Return (x, y) of the center of cell containing provided text 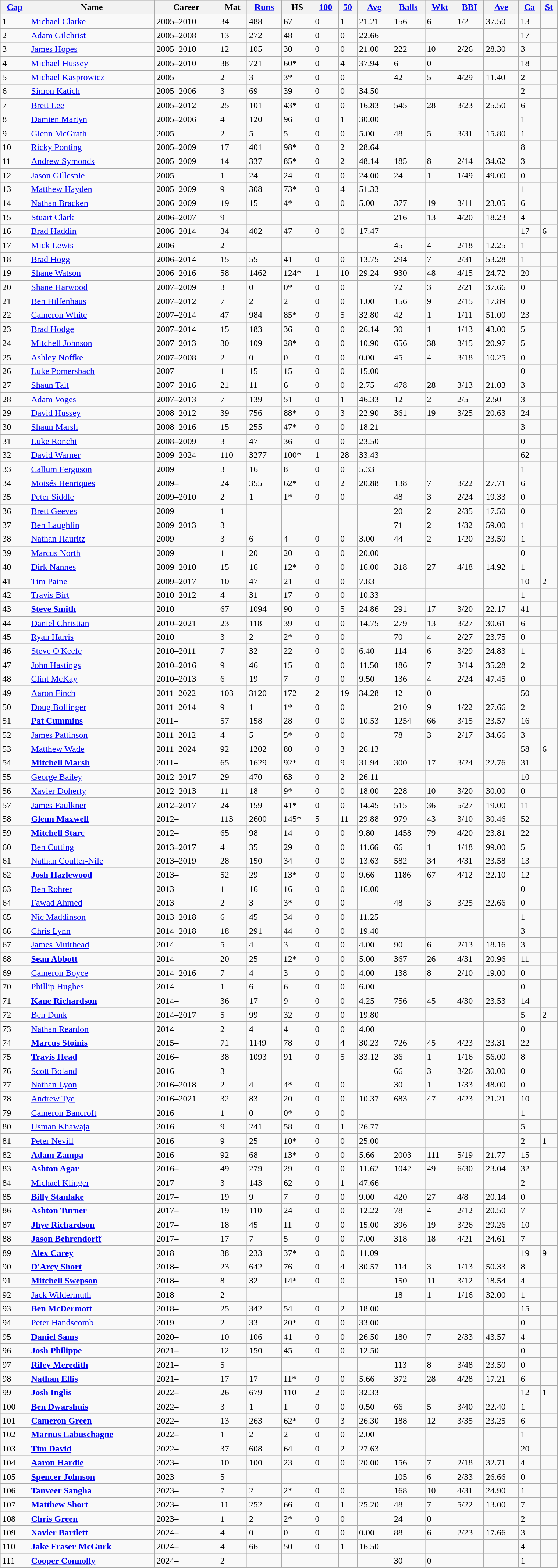
545 (408, 105)
124* (297, 273)
37.50 (501, 21)
7.00 (374, 1239)
145* (297, 819)
2007–2008 (186, 357)
37.66 (501, 287)
Matthew Wade (92, 749)
40 (15, 567)
679 (264, 1393)
99.00 (501, 847)
53 (15, 749)
683 (408, 1099)
2012–2013 (186, 791)
10.53 (374, 721)
1093 (264, 1057)
James Faulkner (92, 805)
3/12 (469, 1281)
23.31 (501, 1043)
2.75 (374, 385)
Josh Philippe (92, 1351)
2009–2017 (186, 581)
84 (15, 1183)
17.66 (501, 1533)
Ben Dunk (92, 1015)
23.53 (501, 1001)
37* (297, 1253)
Clint McKay (92, 679)
2013–2019 (186, 861)
2013– (186, 875)
88* (297, 413)
24.61 (501, 1239)
337 (264, 161)
5/22 (469, 1504)
361 (408, 413)
92* (297, 763)
George Bailey (92, 777)
Nathan Lyon (92, 1085)
22.40 (501, 1407)
10* (297, 1141)
77 (15, 1085)
Nic Maddinson (92, 917)
1/49 (469, 175)
11.62 (374, 1169)
2010–2013 (186, 679)
32.71 (501, 1462)
3/11 (469, 203)
Jhye Richardson (92, 1225)
396 (408, 1225)
Michael Klinger (92, 1183)
Josh Inglis (92, 1393)
2/31 (469, 259)
2016–2021 (186, 1099)
11.25 (374, 917)
Nathan Hauritz (92, 539)
6.40 (374, 651)
2009– (186, 483)
608 (264, 1449)
33.12 (374, 1057)
Cameron White (92, 315)
216 (408, 217)
82 (15, 1155)
1.00 (374, 301)
120 (264, 119)
Nathan Bracken (92, 203)
9.66 (374, 875)
HS (297, 7)
Ricky Ponting (92, 147)
2/12 (469, 1211)
David Warner (92, 455)
Tim Paine (92, 581)
Jack Wildermuth (92, 1294)
118 (264, 623)
Dirk Nannes (92, 567)
Jason Gillespie (92, 175)
3/10 (469, 819)
28.30 (501, 49)
420 (408, 1197)
2003 (408, 1155)
143 (264, 1183)
2007–2009 (186, 287)
139 (264, 399)
4/21 (469, 1239)
2/17 (469, 735)
Michael Kasprowicz (92, 77)
10.25 (501, 357)
37.94 (374, 63)
4/8 (469, 1197)
Ave (501, 7)
Xavier Bartlett (92, 1533)
Cameron Bancroft (92, 1113)
Career (186, 7)
252 (264, 1504)
2008–2012 (186, 413)
3/22 (469, 483)
1186 (408, 875)
2/23 (469, 1533)
3/29 (469, 651)
James Muirhead (92, 945)
23.75 (501, 637)
29.88 (374, 819)
Kane Richardson (92, 1001)
Riley Meredith (92, 1365)
48.00 (501, 1085)
7.83 (374, 581)
17.47 (374, 231)
Aaron Hardie (92, 1462)
Ben Cutting (92, 847)
Mitchell Swepson (92, 1281)
294 (408, 259)
Marcus North (92, 553)
30.57 (374, 1267)
22.17 (501, 609)
108 (15, 1519)
1149 (264, 1043)
4/28 (469, 1379)
4/30 (469, 1001)
Moisés Henriques (92, 483)
2007–2012 (186, 301)
272 (264, 35)
12.50 (374, 1351)
Steve Smith (92, 609)
93 (15, 1309)
51.33 (374, 189)
26.77 (374, 1127)
2010–2021 (186, 623)
2020– (186, 1337)
2013–2018 (186, 917)
Simon Katich (92, 91)
24.00 (374, 175)
Adam Gilchrist (92, 35)
Cap (15, 7)
2600 (264, 819)
2005–2012 (186, 105)
2010–2012 (186, 595)
Michael Hussey (92, 63)
Mick Lewis (92, 245)
1/2 (469, 21)
158 (264, 721)
25.50 (501, 105)
9.50 (374, 679)
721 (264, 63)
4/29 (469, 77)
59.00 (501, 525)
308 (264, 189)
32.00 (501, 1294)
73 (15, 1029)
Ben Hilfenhaus (92, 301)
24.90 (501, 1490)
Adam Zampa (92, 1155)
1/18 (469, 847)
2008–2009 (186, 441)
51.00 (501, 315)
Michael Clarke (92, 21)
21.03 (501, 385)
2011–2022 (186, 693)
228 (408, 791)
4/15 (469, 273)
Ryan Harris (92, 637)
60* (297, 63)
1/32 (469, 525)
41* (297, 805)
20.97 (501, 343)
2014–2017 (186, 1015)
Daniel Sams (92, 1337)
2016–2018 (186, 1085)
Brad Hodge (92, 329)
34.62 (501, 161)
Stuart Clark (92, 217)
49.00 (501, 175)
3/13 (469, 385)
Brad Haddin (92, 231)
1/11 (469, 315)
33.00 (374, 1323)
Shaun Marsh (92, 427)
14* (297, 1281)
3120 (264, 693)
John Hastings (92, 665)
Marnus Labuschagne (92, 1435)
300 (408, 763)
Steve O'Keefe (92, 651)
2006–2016 (186, 273)
24.86 (374, 609)
2006–2007 (186, 217)
263 (264, 1421)
2014–2016 (186, 973)
20.96 (501, 959)
Cooper Connolly (92, 1561)
43* (297, 105)
89 (15, 1253)
102 (15, 1435)
3/24 (469, 763)
56.00 (501, 1057)
1/22 (469, 707)
24.83 (501, 651)
136 (408, 679)
4/12 (469, 875)
James Pattinson (92, 735)
Mat (232, 7)
2007–2016 (186, 385)
Chris Green (92, 1519)
Name (92, 7)
17.21 (501, 1379)
19.40 (374, 931)
Mitchell Johnson (92, 343)
29.26 (501, 1225)
56 (15, 791)
James Hopes (92, 49)
1202 (264, 749)
31.94 (374, 763)
22.76 (501, 763)
26.13 (374, 749)
Shaun Tait (92, 385)
Sean Abbott (92, 959)
188 (408, 1421)
35.28 (501, 665)
61 (15, 861)
27.63 (374, 1449)
21.00 (374, 49)
20.14 (501, 1197)
Tanveer Sangha (92, 1490)
Andrew Tye (92, 1099)
2010–2011 (186, 651)
86 (15, 1211)
Jason Behrendorff (92, 1239)
241 (264, 1127)
355 (264, 483)
11.50 (374, 665)
159 (264, 805)
10.37 (374, 1099)
11.40 (501, 77)
26.30 (374, 1421)
Peter Handscomb (92, 1323)
30.46 (501, 819)
107 (15, 1504)
81 (15, 1141)
185 (408, 161)
5* (297, 735)
23.05 (501, 203)
BBI (469, 7)
13.75 (374, 259)
Adam Voges (92, 399)
3/23 (469, 105)
5.33 (374, 469)
Avg (374, 7)
Glenn McGrath (92, 133)
2008–2016 (186, 427)
Travis Head (92, 1057)
50.33 (501, 1267)
Chris Lynn (92, 931)
23.58 (501, 861)
2010–2016 (186, 665)
2007 (186, 371)
Phillip Hughes (92, 987)
1254 (408, 721)
582 (408, 861)
Peter Siddle (92, 497)
Glenn Maxwell (92, 819)
Luke Ronchi (92, 441)
3277 (264, 455)
4/18 (469, 567)
Ashton Agar (92, 1169)
20.63 (501, 413)
2.00 (374, 1435)
27.66 (501, 707)
Balls (408, 7)
85 (15, 1197)
3/14 (469, 665)
Peter Nevill (92, 1141)
180 (408, 1337)
Scott Boland (92, 1071)
656 (408, 343)
47* (297, 427)
22.90 (374, 413)
Tim David (92, 1449)
Shane Harwood (92, 287)
Matthew Short (92, 1504)
Alex Carey (92, 1253)
Fawad Ahmed (92, 903)
726 (408, 1043)
2013–2017 (186, 847)
Ben McDermott (92, 1309)
372 (408, 1379)
Ashton Turner (92, 1211)
2011–2014 (186, 707)
2/26 (469, 49)
3.00 (374, 539)
11.66 (374, 847)
979 (408, 819)
6/30 (469, 1169)
12.25 (501, 245)
Cameron Green (92, 1421)
David Hussey (92, 413)
1/33 (469, 1085)
32.33 (374, 1393)
377 (408, 203)
25.00 (374, 1141)
Luke Pomersbach (92, 371)
10.33 (374, 595)
19.80 (374, 1015)
3/35 (469, 1421)
1629 (264, 763)
2/5 (469, 399)
2010– (186, 609)
2009–2024 (186, 455)
87 (15, 1225)
47.66 (374, 1183)
Nathan Reardon (92, 1029)
1094 (264, 609)
2/10 (469, 973)
Damien Martyn (92, 119)
Ben Dwarshuis (92, 1407)
5/19 (469, 1155)
Ben Laughlin (92, 525)
172 (297, 693)
210 (408, 707)
23.25 (501, 1421)
2/15 (469, 301)
19.33 (501, 497)
34.28 (374, 693)
14.45 (374, 805)
20* (297, 1323)
470 (264, 777)
Andrew Symonds (92, 161)
Pat Cummins (92, 721)
30.61 (501, 623)
Runs (264, 7)
2005–2008 (186, 35)
642 (264, 1267)
6.00 (374, 987)
Mitchell Marsh (92, 763)
367 (408, 959)
402 (264, 231)
Ca (530, 7)
23.04 (501, 1169)
342 (264, 1309)
17.89 (501, 301)
95 (15, 1337)
401 (264, 147)
28.64 (374, 147)
233 (264, 1253)
2014–2018 (186, 931)
18.16 (501, 945)
Mitchell Starc (92, 833)
46.33 (374, 399)
10.90 (374, 343)
Brett Geeves (92, 511)
43.00 (501, 329)
25.20 (374, 1504)
5/27 (469, 805)
17.50 (501, 511)
Josh Hazlewood (92, 875)
2018 (186, 1294)
255 (264, 427)
47.45 (501, 679)
3/18 (469, 357)
2017 (186, 1183)
43.57 (501, 1337)
21.77 (501, 1155)
2019 (186, 1323)
23.81 (501, 833)
2/14 (469, 161)
222 (408, 49)
2011–2024 (186, 749)
100* (297, 455)
32.80 (374, 315)
0.50 (374, 1407)
1462 (264, 273)
13.00 (501, 1504)
1458 (408, 833)
29.24 (374, 273)
515 (408, 805)
Callum Ferguson (92, 469)
16.83 (374, 105)
Ben Rohrer (92, 889)
2/13 (469, 945)
97 (15, 1365)
2009–2013 (186, 525)
16.50 (374, 1547)
73* (297, 189)
1/20 (469, 539)
104 (15, 1462)
Jake Fraser-McGurk (92, 1547)
14.92 (501, 567)
15.80 (501, 133)
94 (15, 1323)
33.43 (374, 455)
2015– (186, 1043)
2.50 (501, 399)
4.25 (374, 1001)
23.57 (501, 721)
53.28 (501, 259)
Wkt (440, 7)
75 (15, 1057)
2006 (186, 245)
24.72 (501, 273)
Marcus Stoinis (92, 1043)
984 (264, 315)
Xavier Doherty (92, 791)
2006–2009 (186, 203)
22.10 (501, 875)
48.14 (374, 161)
27.71 (501, 483)
1042 (408, 1169)
11* (297, 1379)
20.88 (374, 483)
Travis Birt (92, 595)
Nathan Coulter-Nile (92, 861)
183 (264, 329)
488 (264, 21)
Ashley Noffke (92, 357)
Daniel Christian (92, 623)
Cameron Boyce (92, 973)
14.75 (374, 623)
3/48 (469, 1365)
Aaron Finch (92, 693)
34.50 (374, 91)
3/31 (469, 133)
Spencer Johnson (92, 1476)
Matthew Hayden (92, 189)
9.80 (374, 833)
98* (297, 147)
60 (15, 847)
2/27 (469, 637)
12.22 (374, 1211)
186 (408, 665)
930 (408, 273)
28* (297, 343)
Doug Bollinger (92, 707)
9.00 (374, 1197)
9* (297, 791)
11.09 (374, 1253)
18.54 (501, 1281)
26.50 (374, 1337)
18.21 (374, 427)
St (549, 7)
Brett Lee (92, 105)
59 (15, 833)
2/35 (469, 511)
34.66 (501, 735)
30.23 (374, 1043)
20.50 (501, 1211)
2010 (186, 637)
18.23 (501, 217)
26.11 (374, 777)
Shane Watson (92, 273)
13.63 (374, 861)
2/21 (469, 287)
Billy Stanlake (92, 1197)
74 (15, 1043)
26.66 (501, 1476)
D'Arcy Short (92, 1267)
Nathan Ellis (92, 1379)
3/40 (469, 1407)
Usman Khawaja (92, 1127)
3/27 (469, 623)
26.14 (374, 329)
Brad Hogg (92, 259)
478 (408, 385)
2011–2012 (186, 735)
168 (408, 1490)
